Find where the given text appears and provide that cell's center as [x, y] coordinate. 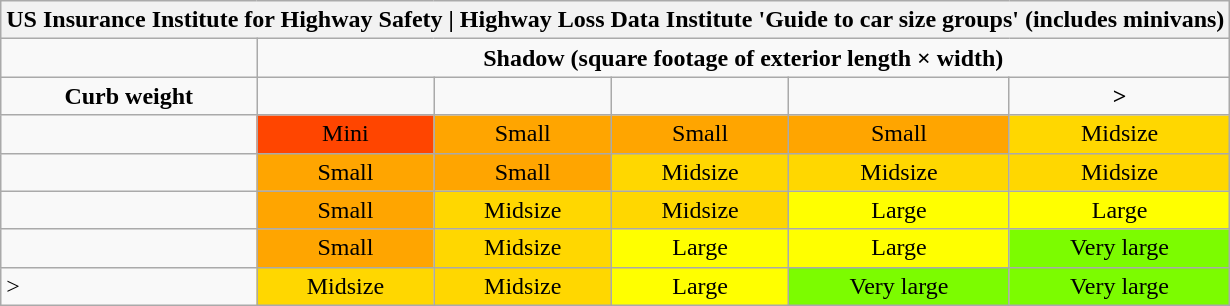
Mini [346, 134]
US Insurance Institute for Highway Safety | Highway Loss Data Institute 'Guide to car size groups' (includes minivans) [616, 20]
Shadow (square footage of exterior length × width) [744, 58]
Curb weight [129, 96]
